Find where the given text appears and provide that cell's center as [X, Y] coordinate. 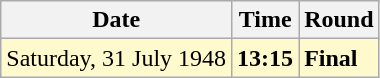
Time [266, 20]
Saturday, 31 July 1948 [116, 58]
Final [339, 58]
13:15 [266, 58]
Round [339, 20]
Date [116, 20]
